Identify which cell holds the provided text, then report its [X, Y] central coordinate. 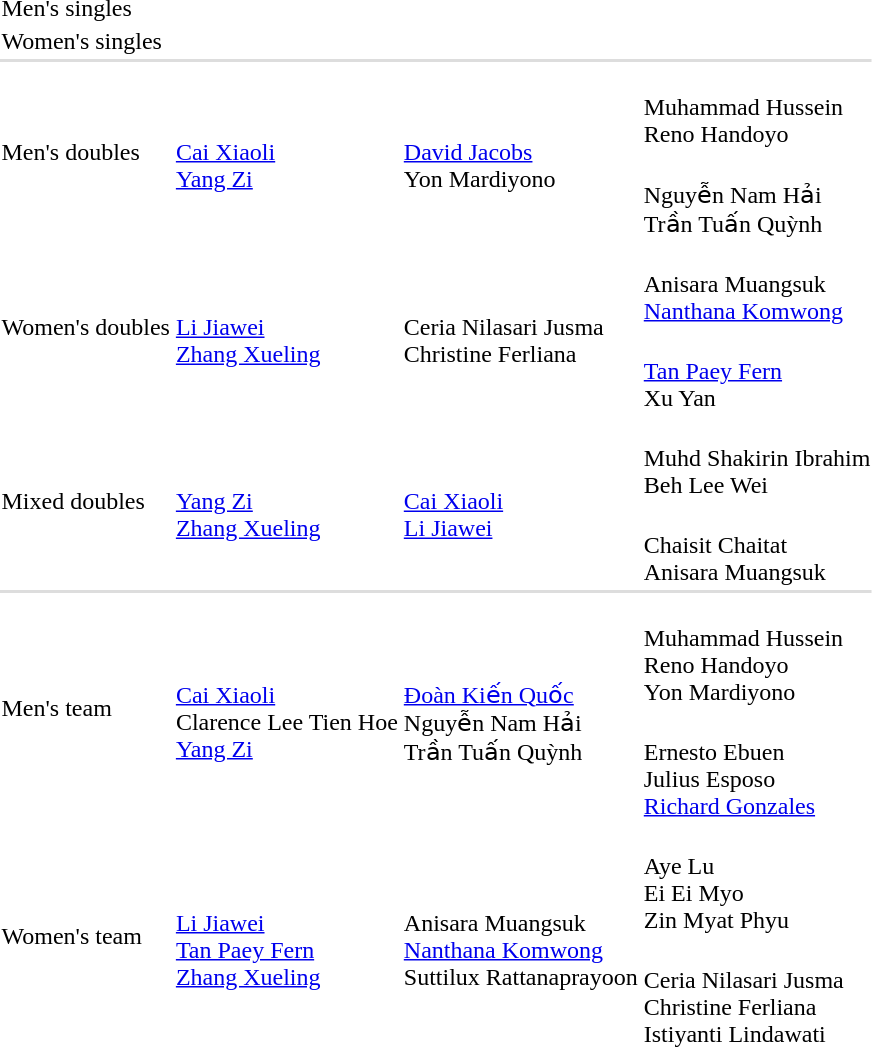
Đoàn Kiến QuốcNguyễn Nam HảiTrần Tuấn Quỳnh [520, 708]
Nguyễn Nam HảiTrần Tuấn Quỳnh [757, 196]
Anisara MuangsukNanthana Komwong [757, 284]
Ceria Nilasari JusmaChristine Ferliana [520, 328]
Women's doubles [86, 328]
Yang ZiZhang Xueling [286, 502]
Muhd Shakirin IbrahimBeh Lee Wei [757, 458]
Tan Paey FernXu Yan [757, 371]
Mixed doubles [86, 502]
David JacobsYon Mardiyono [520, 152]
Cai XiaoliClarence Lee Tien HoeYang Zi [286, 708]
Li JiaweiZhang Xueling [286, 328]
Men's team [86, 708]
Cai XiaoliYang Zi [286, 152]
Women's singles [86, 41]
Muhammad HusseinReno HandoyoYon Mardiyono [757, 652]
Men's doubles [86, 152]
Cai XiaoliLi Jiawei [520, 502]
Aye LuEi Ei MyoZin Myat Phyu [757, 880]
Ernesto EbuenJulius EsposoRichard Gonzales [757, 766]
Chaisit ChaitatAnisara Muangsuk [757, 545]
Muhammad HusseinReno Handoyo [757, 107]
